Detect which cell encompasses the target text, then output its (x, y) center coordinate. 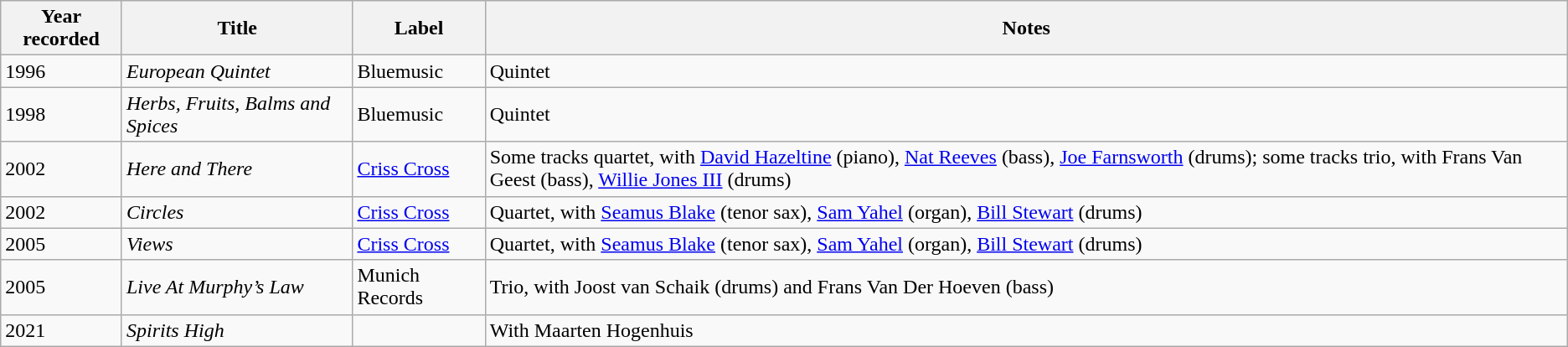
Spirits High (236, 330)
Herbs, Fruits, Balms and Spices (236, 114)
With Maarten Hogenhuis (1026, 330)
Circles (236, 212)
Label (419, 28)
European Quintet (236, 71)
Trio, with Joost van Schaik (drums) and Frans Van Der Hoeven (bass) (1026, 287)
Live At Murphy’s Law (236, 287)
Here and There (236, 169)
Views (236, 244)
Notes (1026, 28)
Year recorded (62, 28)
1996 (62, 71)
1998 (62, 114)
Title (236, 28)
2021 (62, 330)
Munich Records (419, 287)
